Find where the given text appears and provide that cell's center as (x, y) coordinate. 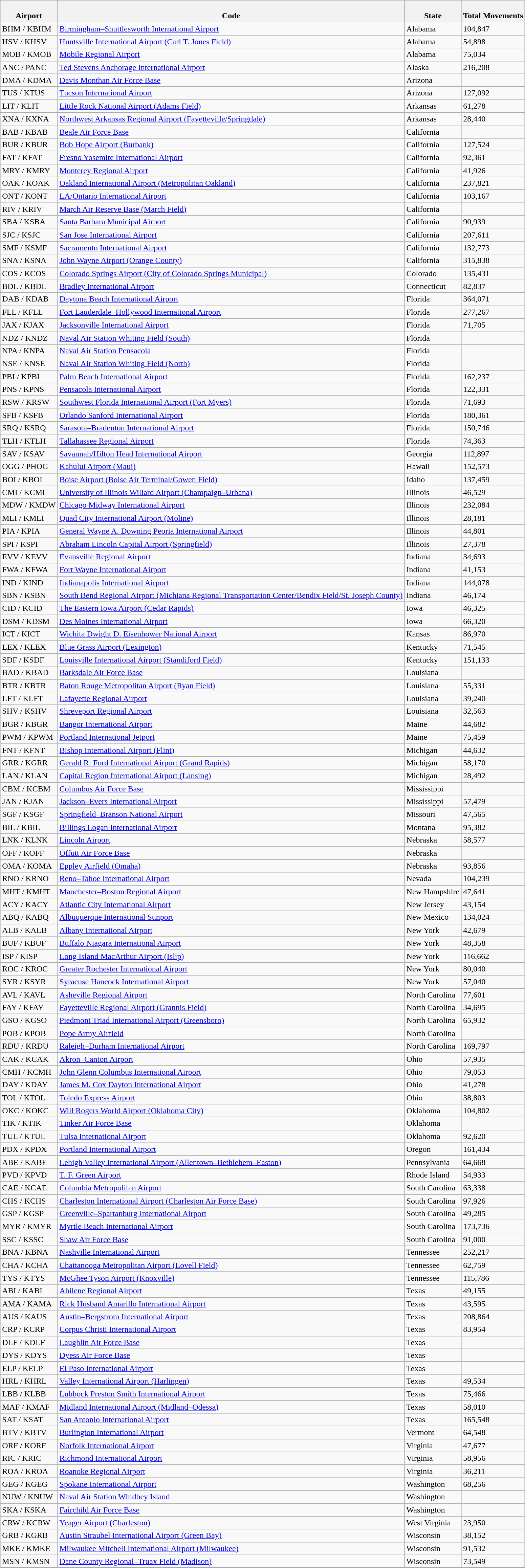
73,549 (493, 1561)
207,611 (493, 235)
135,431 (493, 273)
41,278 (493, 1085)
Jacksonville International Airport (231, 325)
TUS / KTUS (29, 93)
NPA / KNPA (29, 351)
Savannah/Hilton Head International Airport (231, 454)
Raleigh–Durham International Airport (231, 1046)
PVD / KPVD (29, 1175)
97,926 (493, 1201)
Oregon (433, 1149)
28,440 (493, 119)
75,034 (493, 54)
46,174 (493, 596)
CBM / KCBM (29, 789)
Tinker Air Force Base (231, 1123)
CMI / KCMI (29, 492)
Connecticut (433, 286)
Rick Husband Amarillo International Airport (231, 1304)
62,759 (493, 1265)
46,325 (493, 608)
216,208 (493, 67)
AVL / KAVL (29, 994)
CMH / KCMH (29, 1072)
315,838 (493, 261)
104,847 (493, 29)
State (433, 12)
CHA / KCHA (29, 1265)
South Bend Regional Airport (Michiana Regional Transportation Center/Bendix Field/St. Joseph County) (231, 596)
Roanoke Regional Airport (231, 1471)
TYS / KTYS (29, 1278)
112,897 (493, 454)
SYR / KSYR (29, 982)
Columbia Metropolitan Airport (231, 1188)
Albuquerque International Sunport (231, 917)
BNA / KBNA (29, 1252)
LNK / KLNK (29, 840)
BGR / KBGR (29, 724)
Fort Lauderdale–Hollywood International Airport (231, 312)
Pensacola International Airport (231, 389)
CAE / KCAE (29, 1188)
Myrtle Beach International Airport (231, 1227)
115,786 (493, 1278)
64,668 (493, 1162)
Nashville International Airport (231, 1252)
SHV / KSHV (29, 711)
ICT / KICT (29, 634)
122,331 (493, 389)
James M. Cox Dayton International Airport (231, 1085)
CAK / KCAK (29, 1059)
Fort Wayne International Airport (231, 569)
BTR / KBTR (29, 686)
54,933 (493, 1175)
364,071 (493, 299)
47,677 (493, 1446)
54,898 (493, 42)
Laughlin Air Force Base (231, 1342)
36,211 (493, 1471)
91,000 (493, 1239)
Pennsylvania (433, 1162)
Yeager Airport (Charleston) (231, 1523)
Davis Monthan Air Force Base (231, 80)
ANC / PANC (29, 67)
Fairchild Air Force Base (231, 1510)
Capital Region International Airport (Lansing) (231, 776)
FAY / KFAY (29, 1008)
42,679 (493, 930)
Billings Logan International Airport (231, 827)
Blue Grass Airport (Lexington) (231, 647)
Offutt Air Force Base (231, 853)
Lubbock Preston Smith International Airport (231, 1394)
43,595 (493, 1304)
BOI / KBOI (29, 479)
92,620 (493, 1136)
48,358 (493, 943)
Fayetteville Regional Airport (Grannis Field) (231, 1008)
BDL / KBDL (29, 286)
ROC / KROC (29, 969)
Birmingham–Shuttlesworth International Airport (231, 29)
MYR / KMYR (29, 1227)
SFB / KSFB (29, 415)
PNS / KPNS (29, 389)
MDW / KMDW (29, 505)
GRR / KGRR (29, 763)
TUL / KTUL (29, 1136)
208,864 (493, 1317)
103,167 (493, 196)
Huntsville International Airport (Carl T. Jones Field) (231, 42)
Ted Stevens Anchorage International Airport (231, 67)
SRQ / KSRQ (29, 428)
Norfolk International Airport (231, 1446)
BTV / KBTV (29, 1433)
Evansville Regional Airport (231, 557)
Sarasota–Bradenton International Airport (231, 428)
FLL / KFLL (29, 312)
Daytona Beach International Airport (231, 299)
86,970 (493, 634)
58,170 (493, 763)
Barksdale Air Force Base (231, 673)
Vermont (433, 1433)
JAN / KJAN (29, 802)
HRL / KHRL (29, 1381)
Code (231, 12)
Jackson–Evers International Airport (231, 802)
New Mexico (433, 917)
Atlantic City International Airport (231, 904)
March Air Reserve Base (March Field) (231, 209)
252,217 (493, 1252)
BIL / KBIL (29, 827)
LBB / KLBB (29, 1394)
Eppley Airfield (Omaha) (231, 866)
144,078 (493, 582)
Colorado Springs Airport (City of Colorado Springs Municipal) (231, 273)
LEX / KLEX (29, 647)
43,154 (493, 904)
151,133 (493, 660)
180,361 (493, 415)
38,152 (493, 1536)
Lincoln Airport (231, 840)
TLH / KTLH (29, 441)
127,092 (493, 93)
OAK / KOAK (29, 183)
Springfield–Branson National Airport (231, 814)
BUF / KBUF (29, 943)
173,736 (493, 1227)
DAB / KDAB (29, 299)
Southwest Florida International Airport (Fort Myers) (231, 402)
Abraham Lincoln Capital Airport (Springfield) (231, 544)
61,278 (493, 106)
Dyess Air Force Base (231, 1355)
Bangor International Airport (231, 724)
127,524 (493, 144)
GSO / KGSO (29, 1021)
AUS / KAUS (29, 1317)
RSW / KRSW (29, 402)
West Virginia (433, 1523)
MHT / KMHT (29, 892)
LIT / KLIT (29, 106)
GSP / KGSP (29, 1214)
Tulsa International Airport (231, 1136)
Greater Rochester International Airport (231, 969)
John Wayne Airport (Orange County) (231, 261)
RIC / KRIC (29, 1458)
58,956 (493, 1458)
77,601 (493, 994)
PIA / KPIA (29, 531)
57,935 (493, 1059)
ALB / KALB (29, 930)
SSC / KSSC (29, 1239)
71,545 (493, 647)
LA/Ontario International Airport (231, 196)
LFT / KLFT (29, 698)
71,705 (493, 325)
152,573 (493, 467)
38,803 (493, 1098)
58,577 (493, 840)
34,693 (493, 557)
T. F. Green Airport (231, 1175)
Asheville Regional Airport (231, 994)
IND / KIND (29, 582)
NDZ / KNDZ (29, 338)
Dane County Regional–Truax Field (Madison) (231, 1561)
Akron–Canton Airport (231, 1059)
Spokane International Airport (231, 1484)
Corpus Christi International Airport (231, 1329)
Milwaukee Mitchell International Airport (Milwaukee) (231, 1548)
49,534 (493, 1381)
Missouri (433, 814)
GRB / KGRB (29, 1536)
COS / KCOS (29, 273)
75,466 (493, 1394)
91,532 (493, 1548)
49,285 (493, 1214)
Piedmont Triad International Airport (Greensboro) (231, 1021)
83,954 (493, 1329)
Long Island MacArthur Airport (Islip) (231, 956)
Oakland International Airport (Metropolitan Oakland) (231, 183)
FNT / KFNT (29, 750)
DMA / KDMA (29, 80)
Greenville–Spartanburg International Airport (231, 1214)
65,932 (493, 1021)
BHM / KBHM (29, 29)
Colorado (433, 273)
Nevada (433, 879)
Georgia (433, 454)
79,053 (493, 1072)
57,479 (493, 802)
TOL / KTOL (29, 1098)
MLI / KMLI (29, 518)
Tallahassee Regional Airport (231, 441)
San Antonio International Airport (231, 1420)
75,459 (493, 737)
ELP / KELP (29, 1368)
Gerald R. Ford International Airport (Grand Rapids) (231, 763)
Lehigh Valley International Airport (Allentown–Bethlehem–Easton) (231, 1162)
Boise Airport (Boise Air Terminal/Gowen Field) (231, 479)
Manchester–Boston Regional Airport (231, 892)
SPI / KSPI (29, 544)
Austin–Bergstrom International Airport (231, 1317)
ISP / KISP (29, 956)
SAT / KSAT (29, 1420)
POB / KPOB (29, 1033)
Albany International Airport (231, 930)
SAV / KSAV (29, 454)
Bishop International Airport (Flint) (231, 750)
ABE / KABE (29, 1162)
Midland International Airport (Midland–Odessa) (231, 1407)
Monterey Regional Airport (231, 170)
McGhee Tyson Airport (Knoxville) (231, 1278)
Alaska (433, 67)
Total Movements (493, 12)
TIK / KTIK (29, 1123)
Chicago Midway International Airport (231, 505)
Syracuse Hancock International Airport (231, 982)
Austin Straubel International Airport (Green Bay) (231, 1536)
MAF / KMAF (29, 1407)
Columbus Air Force Base (231, 789)
Abilene Regional Airport (231, 1291)
HSV / KHSV (29, 42)
Shreveport Regional Airport (231, 711)
Burlington International Airport (231, 1433)
Mobile Regional Airport (231, 54)
82,837 (493, 286)
NSE / KNSE (29, 363)
MSN / KMSN (29, 1561)
Des Moines International Airport (231, 621)
General Wayne A. Downing Peoria International Airport (231, 531)
SBA / KSBA (29, 222)
Beale Air Force Base (231, 132)
BAB / KBAB (29, 132)
116,662 (493, 956)
SMF / KSMF (29, 248)
RNO / KRNO (29, 879)
57,040 (493, 982)
Baton Rouge Metropolitan Airport (Ryan Field) (231, 686)
104,802 (493, 1111)
Portland International Jetport (231, 737)
Buffalo Niagara International Airport (231, 943)
Reno–Tahoe International Airport (231, 879)
169,797 (493, 1046)
OFF / KOFF (29, 853)
Bob Hope Airport (Burbank) (231, 144)
Bradley International Airport (231, 286)
165,548 (493, 1420)
Naval Air Station Whidbey Island (231, 1497)
Louisville International Airport (Standiford Field) (231, 660)
Portland International Airport (231, 1149)
Naval Air Station Whiting Field (North) (231, 363)
49,155 (493, 1291)
SGF / KSGF (29, 814)
Santa Barbara Municipal Airport (231, 222)
SJC / KSJC (29, 235)
CRP / KCRP (29, 1329)
OGG / PHOG (29, 467)
GEG / KGEG (29, 1484)
Valley International Airport (Harlingen) (231, 1381)
Northwest Arkansas Regional Airport (Fayetteville/Springdale) (231, 119)
71,693 (493, 402)
232,084 (493, 505)
ONT / KONT (29, 196)
OMA / KOMA (29, 866)
Naval Air Station Pensacola (231, 351)
San Jose International Airport (231, 235)
277,267 (493, 312)
Little Rock National Airport (Adams Field) (231, 106)
PDX / KPDX (29, 1149)
ORF / KORF (29, 1446)
MRY / KMRY (29, 170)
PBI / KPBI (29, 377)
Charleston International Airport (Charleston Air Force Base) (231, 1201)
EVV / KEVV (29, 557)
Pope Army Airfield (231, 1033)
46,529 (493, 492)
41,926 (493, 170)
SNA / KSNA (29, 261)
66,320 (493, 621)
DAY / KDAY (29, 1085)
44,682 (493, 724)
ACY / KACY (29, 904)
MKE / KMKE (29, 1548)
137,459 (493, 479)
Wichita Dwight D. Eisenhower National Airport (231, 634)
28,492 (493, 776)
El Paso International Airport (231, 1368)
Tucson International Airport (231, 93)
58,010 (493, 1407)
Shaw Air Force Base (231, 1239)
BAD / KBAD (29, 673)
Montana (433, 827)
LAN / KLAN (29, 776)
Toledo Express Airport (231, 1098)
MOB / KMOB (29, 54)
55,331 (493, 686)
BUR / KBUR (29, 144)
64,548 (493, 1433)
41,153 (493, 569)
JAX / KJAX (29, 325)
ABI / KABI (29, 1291)
Richmond International Airport (231, 1458)
SDF / KSDF (29, 660)
63,338 (493, 1188)
Airport (29, 12)
161,434 (493, 1149)
NUW / KNUW (29, 1497)
44,801 (493, 531)
New Hampshire (433, 892)
The Eastern Iowa Airport (Cedar Rapids) (231, 608)
Sacramento International Airport (231, 248)
XNA / KXNA (29, 119)
Indianapolis International Airport (231, 582)
Idaho (433, 479)
CHS / KCHS (29, 1201)
Chattanooga Metropolitan Airport (Lovell Field) (231, 1265)
95,382 (493, 827)
237,821 (493, 183)
44,632 (493, 750)
74,363 (493, 441)
ROA / KROA (29, 1471)
RIV / KRIV (29, 209)
DLF / KDLF (29, 1342)
Palm Beach International Airport (231, 377)
92,361 (493, 157)
104,239 (493, 879)
New Jersey (433, 904)
93,856 (493, 866)
AMA / KAMA (29, 1304)
FWA / KFWA (29, 569)
FAT / KFAT (29, 157)
23,950 (493, 1523)
John Glenn Columbus International Airport (231, 1072)
Naval Air Station Whiting Field (South) (231, 338)
OKC / KOKC (29, 1111)
Rhode Island (433, 1175)
RDU / KRDU (29, 1046)
DSM / KDSM (29, 621)
University of Illinois Willard Airport (Champaign–Urbana) (231, 492)
CRW / KCRW (29, 1523)
DYS / KDYS (29, 1355)
Kansas (433, 634)
39,240 (493, 698)
90,939 (493, 222)
SKA / KSKA (29, 1510)
68,256 (493, 1484)
28,181 (493, 518)
134,024 (493, 917)
CID / KCID (29, 608)
Will Rogers World Airport (Oklahoma City) (231, 1111)
PWM / KPWM (29, 737)
ABQ / KABQ (29, 917)
47,565 (493, 814)
Quad City International Airport (Moline) (231, 518)
132,773 (493, 248)
Hawaii (433, 467)
150,746 (493, 428)
80,040 (493, 969)
32,563 (493, 711)
162,237 (493, 377)
Kahului Airport (Maui) (231, 467)
Lafayette Regional Airport (231, 698)
Orlando Sanford International Airport (231, 415)
27,378 (493, 544)
34,695 (493, 1008)
Fresno Yosemite International Airport (231, 157)
SBN / KSBN (29, 596)
47,641 (493, 892)
